Return (X, Y) of the center of cell containing provided text 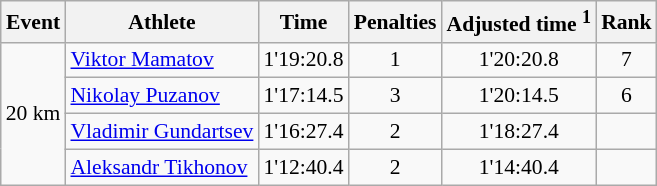
Vladimir Gundartsev (162, 132)
1'19:20.8 (303, 60)
Viktor Mamatov (162, 60)
Athlete (162, 22)
1'20:20.8 (518, 60)
3 (396, 96)
Event (34, 22)
6 (626, 96)
1'20:14.5 (518, 96)
1'18:27.4 (518, 132)
Adjusted time 1 (518, 22)
1'17:14.5 (303, 96)
Time (303, 22)
Penalties (396, 22)
Rank (626, 22)
20 km (34, 113)
1'12:40.4 (303, 167)
Aleksandr Tikhonov (162, 167)
1 (396, 60)
1'14:40.4 (518, 167)
7 (626, 60)
1'16:27.4 (303, 132)
Nikolay Puzanov (162, 96)
